Return the [X, Y] coordinate for the center point of the cell that contains the specified text.  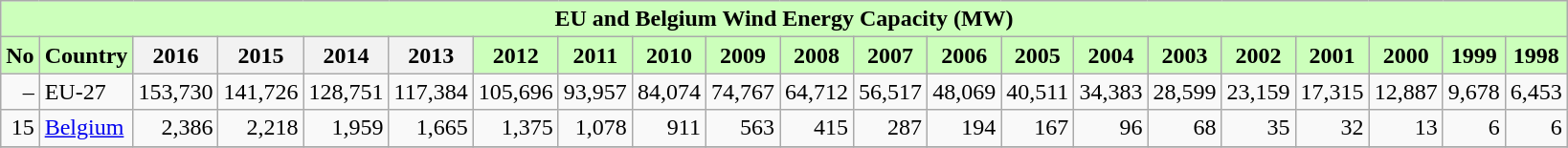
105,696 [515, 92]
6,453 [1535, 92]
287 [890, 128]
1,959 [347, 128]
2014 [347, 55]
32 [1333, 128]
48,069 [965, 92]
2015 [260, 55]
2008 [816, 55]
28,599 [1185, 92]
563 [743, 128]
34,383 [1110, 92]
EU-27 [86, 92]
Belgium [86, 128]
9,678 [1474, 92]
141,726 [260, 92]
23,159 [1258, 92]
84,074 [668, 92]
1998 [1535, 55]
– [20, 92]
153,730 [176, 92]
1,078 [595, 128]
17,315 [1333, 92]
64,712 [816, 92]
2006 [965, 55]
2004 [1110, 55]
40,511 [1038, 92]
2016 [176, 55]
2000 [1405, 55]
35 [1258, 128]
2002 [1258, 55]
2012 [515, 55]
2010 [668, 55]
93,957 [595, 92]
56,517 [890, 92]
74,767 [743, 92]
2001 [1333, 55]
2003 [1185, 55]
EU and Belgium Wind Energy Capacity (MW) [785, 19]
415 [816, 128]
68 [1185, 128]
2009 [743, 55]
194 [965, 128]
12,887 [1405, 92]
167 [1038, 128]
911 [668, 128]
2005 [1038, 55]
128,751 [347, 92]
13 [1405, 128]
1999 [1474, 55]
2011 [595, 55]
96 [1110, 128]
15 [20, 128]
2,386 [176, 128]
1,665 [431, 128]
2007 [890, 55]
1,375 [515, 128]
2,218 [260, 128]
117,384 [431, 92]
No [20, 55]
Country [86, 55]
2013 [431, 55]
